Capture the cell that displays the provided text and extract its [x, y] central coordinate. 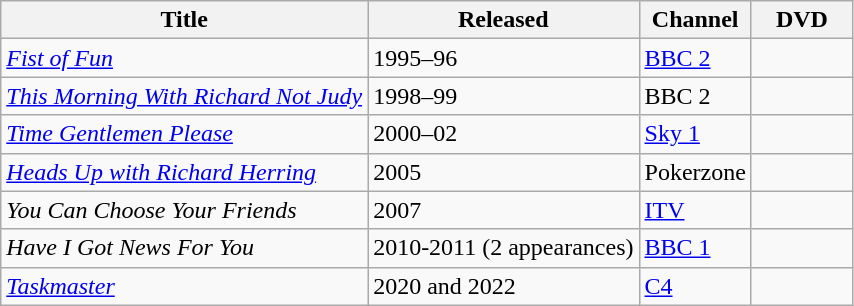
Fist of Fun [184, 58]
Time Gentlemen Please [184, 134]
Taskmaster [184, 286]
2005 [504, 172]
Channel [695, 20]
C4 [695, 286]
You Can Choose Your Friends [184, 210]
BBC 1 [695, 248]
Heads Up with Richard Herring [184, 172]
2010-2011 (2 appearances) [504, 248]
ITV [695, 210]
Released [504, 20]
1995–96 [504, 58]
Title [184, 20]
1998–99 [504, 96]
Have I Got News For You [184, 248]
2020 and 2022 [504, 286]
Pokerzone [695, 172]
This Morning With Richard Not Judy [184, 96]
DVD [802, 20]
2000–02 [504, 134]
Sky 1 [695, 134]
2007 [504, 210]
